For the text-containing cell, return its midpoint in (X, Y) coordinate format. 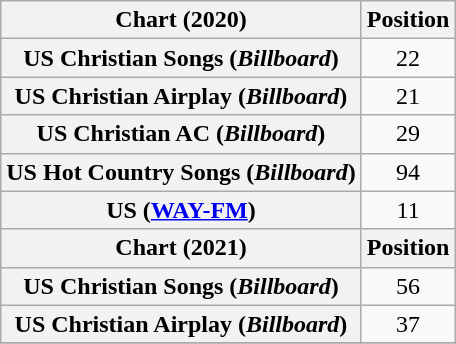
US Christian AC (Billboard) (181, 134)
94 (408, 172)
22 (408, 58)
29 (408, 134)
US Hot Country Songs (Billboard) (181, 172)
US (WAY-FM) (181, 210)
37 (408, 324)
56 (408, 286)
Chart (2021) (181, 248)
11 (408, 210)
21 (408, 96)
Chart (2020) (181, 20)
